Identify which cell holds the provided text, then report its (X, Y) central coordinate. 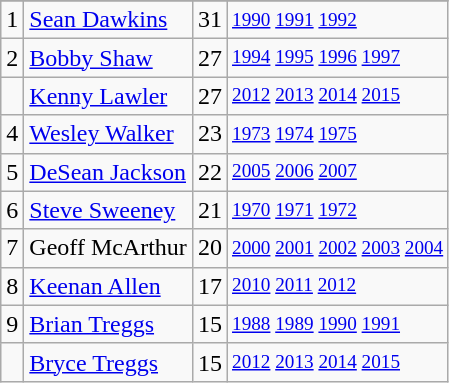
5 (12, 172)
1994 1995 1996 1997 (337, 58)
8 (12, 286)
DeSean Jackson (108, 172)
21 (210, 210)
1988 1989 1990 1991 (337, 324)
Geoff McArthur (108, 248)
2010 2011 2012 (337, 286)
Steve Sweeney (108, 210)
2005 2006 2007 (337, 172)
Kenny Lawler (108, 96)
1973 1974 1975 (337, 134)
22 (210, 172)
1990 1991 1992 (337, 20)
Bryce Treggs (108, 362)
17 (210, 286)
6 (12, 210)
Sean Dawkins (108, 20)
2000 2001 2002 2003 2004 (337, 248)
31 (210, 20)
7 (12, 248)
9 (12, 324)
Keenan Allen (108, 286)
1 (12, 20)
2 (12, 58)
20 (210, 248)
Bobby Shaw (108, 58)
Brian Treggs (108, 324)
23 (210, 134)
Wesley Walker (108, 134)
1970 1971 1972 (337, 210)
4 (12, 134)
